Find where the given text appears and provide that cell's center as (X, Y) coordinate. 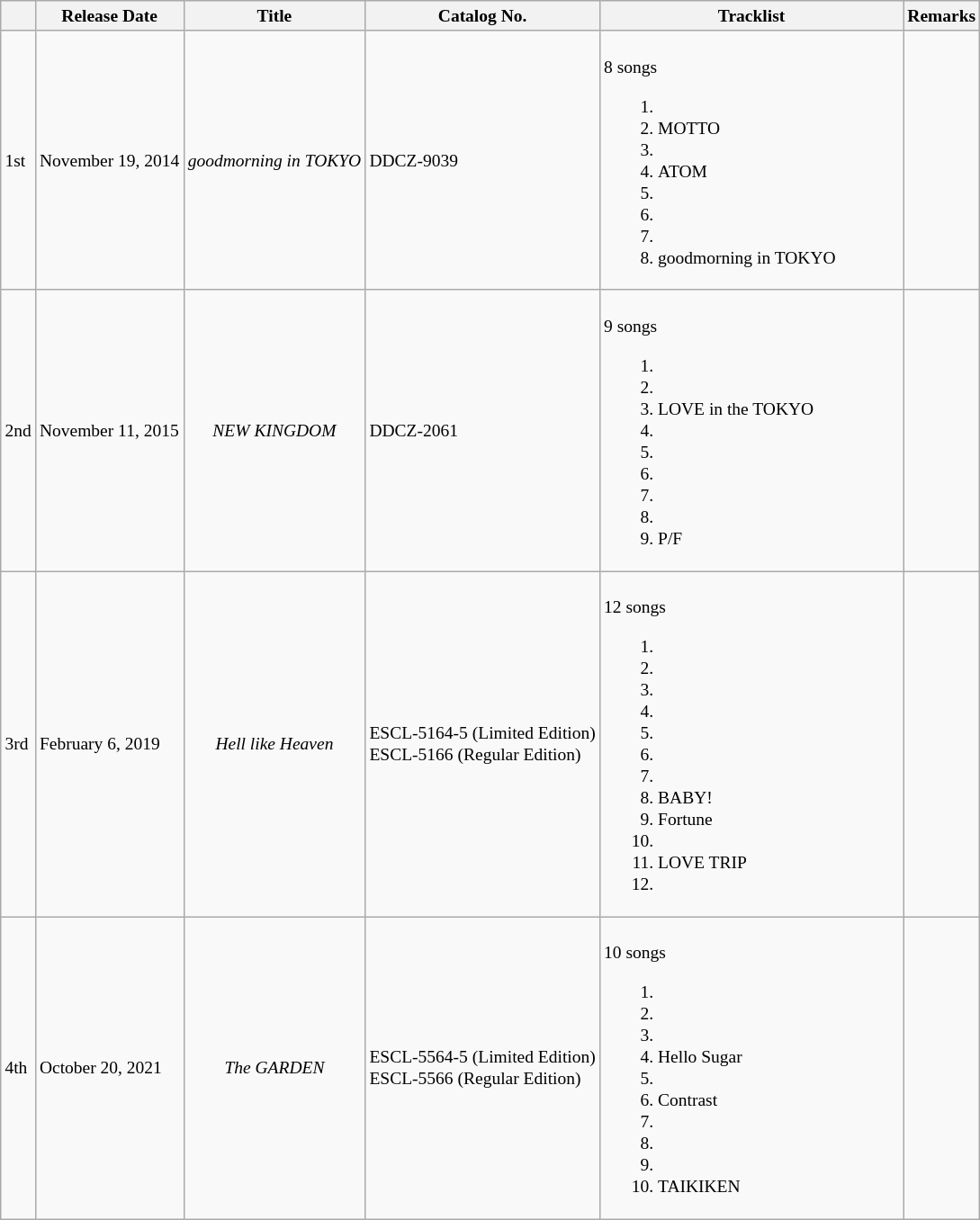
goodmorning in TOKYO (274, 160)
Hell like Heaven (274, 744)
The GARDEN (274, 1068)
9 songsLOVE in the TOKYOP/F (751, 430)
November 11, 2015 (110, 430)
DDCZ-2061 (482, 430)
10 songsHello SugarContrastTAIKIKEN (751, 1068)
12 songsBABY!FortuneLOVE TRIP (751, 744)
1st (18, 160)
Title (274, 16)
November 19, 2014 (110, 160)
February 6, 2019 (110, 744)
Release Date (110, 16)
8 songsMOTTOATOMgoodmorning in TOKYO (751, 160)
3rd (18, 744)
October 20, 2021 (110, 1068)
DDCZ-9039 (482, 160)
ESCL-5564-5 (Limited Edition)ESCL-5566 (Regular Edition) (482, 1068)
NEW KINGDOM (274, 430)
Remarks (941, 16)
Tracklist (751, 16)
ESCL-5164-5 (Limited Edition)ESCL-5166 (Regular Edition) (482, 744)
4th (18, 1068)
Catalog No. (482, 16)
2nd (18, 430)
